Determine the [x, y] coordinate at the center of the cell enclosing the given text.  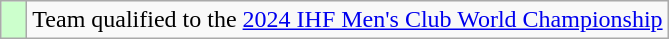
Team qualified to the 2024 IHF Men's Club World Championship [348, 20]
